Output the (X, Y) coordinate of the center of the cell containing the given text.  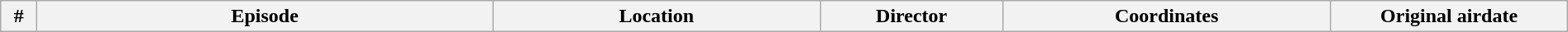
Original airdate (1449, 16)
Location (657, 16)
Episode (265, 16)
Director (911, 16)
Coordinates (1166, 16)
# (19, 16)
